Scan for the cell matching the given text and deliver its (x, y) coordinate at center. 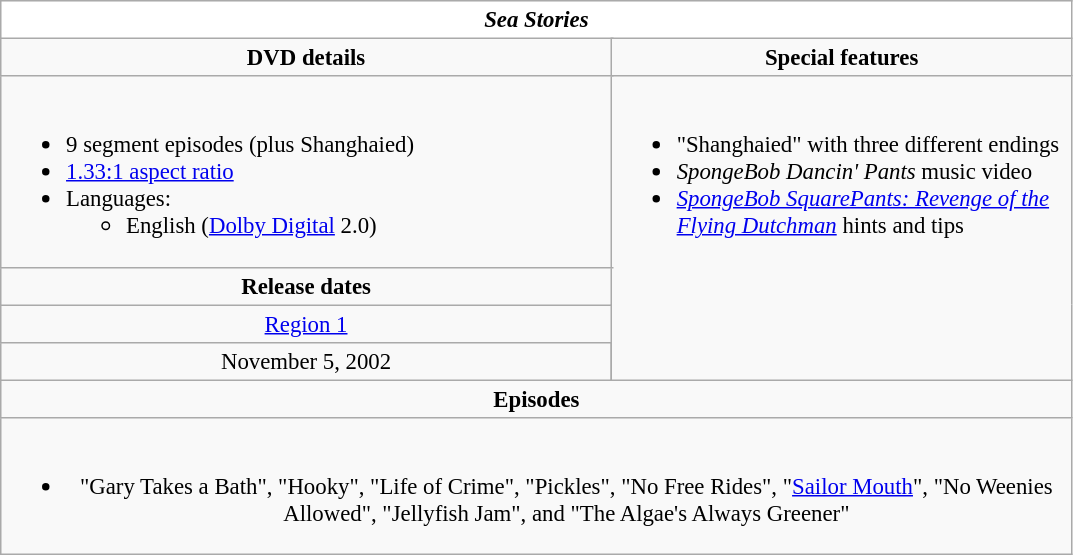
November 5, 2002 (306, 361)
Episodes (536, 399)
Sea Stories (536, 20)
Special features (842, 58)
"Shanghaied" with three different endingsSpongeBob Dancin' Pants music videoSpongeBob SquarePants: Revenge of the Flying Dutchman hints and tips (842, 228)
Release dates (306, 286)
DVD details (306, 58)
Region 1 (306, 324)
9 segment episodes (plus Shanghaied)1.33:1 aspect ratioLanguages:English (Dolby Digital 2.0) (306, 172)
